Pinpoint the cell where the given text exists, returning its (X, Y) midpoint coordinate. 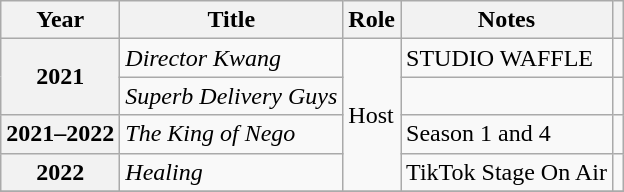
STUDIO WAFFLE (507, 58)
Year (60, 20)
2021 (60, 77)
Superb Delivery Guys (232, 96)
Director Kwang (232, 58)
Healing (232, 172)
Host (372, 115)
Role (372, 20)
TikTok Stage On Air (507, 172)
Season 1 and 4 (507, 134)
Notes (507, 20)
2022 (60, 172)
Title (232, 20)
The King of Nego (232, 134)
2021–2022 (60, 134)
